Locate the cell with the specified text and output its [X, Y] center coordinate. 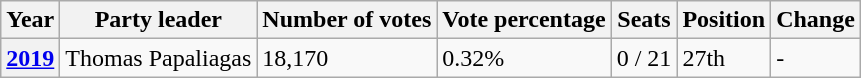
27th [724, 58]
Position [724, 20]
Party leader [158, 20]
Change [816, 20]
Seats [644, 20]
Vote percentage [524, 20]
0.32% [524, 58]
- [816, 58]
Thomas Papaliagas [158, 58]
Year [30, 20]
2019 [30, 58]
Number of votes [347, 20]
0 / 21 [644, 58]
18,170 [347, 58]
